Search for the cell housing the specified text and yield its [X, Y] center coordinate. 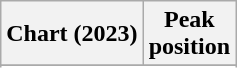
Chart (2023) [72, 34]
Peakposition [189, 34]
